Search for the cell housing the specified text and yield its [x, y] center coordinate. 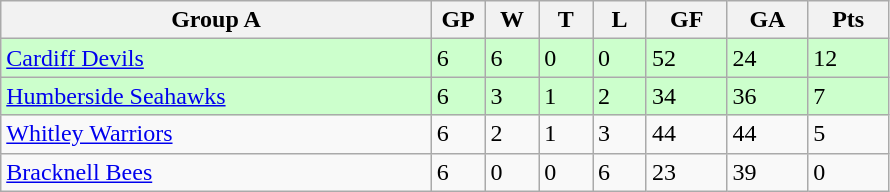
36 [768, 96]
GP [458, 20]
T [566, 20]
Bracknell Bees [216, 172]
Pts [848, 20]
12 [848, 58]
7 [848, 96]
39 [768, 172]
52 [686, 58]
L [620, 20]
W [512, 20]
GA [768, 20]
5 [848, 134]
24 [768, 58]
23 [686, 172]
GF [686, 20]
34 [686, 96]
Cardiff Devils [216, 58]
Humberside Seahawks [216, 96]
Group A [216, 20]
Whitley Warriors [216, 134]
